Pinpoint the cell where the given text exists, returning its [X, Y] midpoint coordinate. 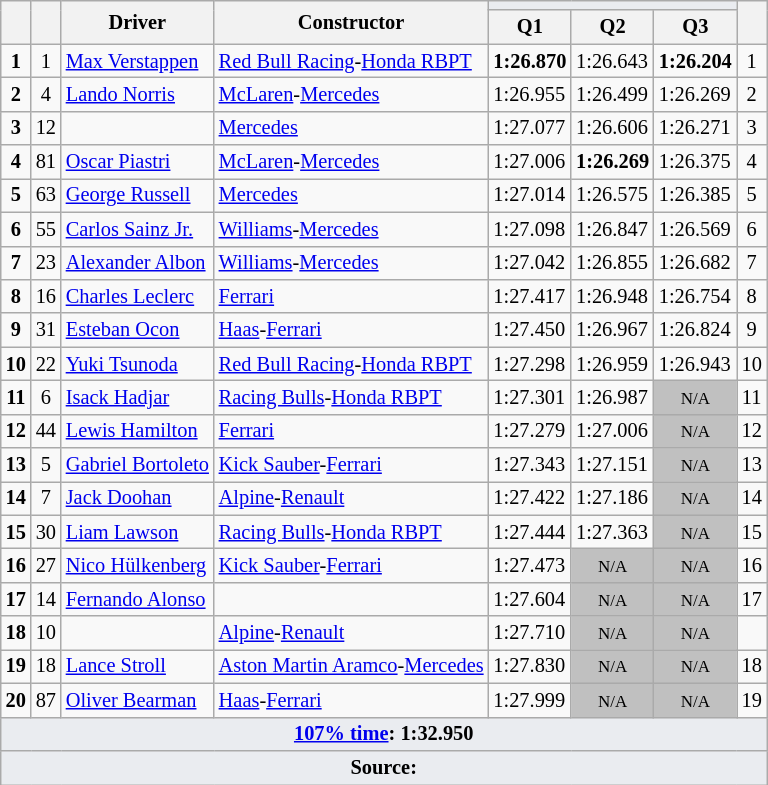
81 [46, 162]
1:27.077 [530, 128]
87 [46, 700]
Max Verstappen [138, 61]
Esteban Ocon [138, 330]
1:27.422 [530, 498]
44 [46, 431]
1:26.754 [696, 296]
1:27.830 [530, 666]
1:26.682 [696, 263]
Q3 [696, 27]
1:26.643 [612, 61]
20 [16, 700]
Constructor [352, 22]
Yuki Tsunoda [138, 364]
Q1 [530, 27]
1:27.301 [530, 397]
1:26.385 [696, 195]
30 [46, 532]
Carlos Sainz Jr. [138, 229]
George Russell [138, 195]
1:27.279 [530, 431]
Lando Norris [138, 94]
1:26.855 [612, 263]
Fernando Alonso [138, 599]
1:26.375 [696, 162]
55 [46, 229]
63 [46, 195]
Isack Hadjar [138, 397]
1:26.204 [696, 61]
Liam Lawson [138, 532]
1:26.824 [696, 330]
1:26.847 [612, 229]
Oliver Bearman [138, 700]
Nico Hülkenberg [138, 565]
1:27.343 [530, 465]
1:27.186 [612, 498]
1:26.967 [612, 330]
1:27.450 [530, 330]
1:27.999 [530, 700]
Source: [384, 767]
Gabriel Bortoleto [138, 465]
Lewis Hamilton [138, 431]
1:27.473 [530, 565]
1:27.098 [530, 229]
1:27.444 [530, 532]
Jack Doohan [138, 498]
107% time: 1:32.950 [384, 734]
1:27.417 [530, 296]
1:26.959 [612, 364]
1:26.569 [696, 229]
27 [46, 565]
1:26.943 [696, 364]
Q2 [612, 27]
1:27.042 [530, 263]
1:27.298 [530, 364]
23 [46, 263]
1:27.604 [530, 599]
1:26.606 [612, 128]
Oscar Piastri [138, 162]
1:26.499 [612, 94]
1:27.014 [530, 195]
Charles Leclerc [138, 296]
1:26.987 [612, 397]
Lance Stroll [138, 666]
1:27.710 [530, 633]
Alexander Albon [138, 263]
22 [46, 364]
1:26.948 [612, 296]
Aston Martin Aramco-Mercedes [352, 666]
1:26.955 [530, 94]
1:27.151 [612, 465]
1:26.271 [696, 128]
1:26.575 [612, 195]
1:27.363 [612, 532]
Driver [138, 22]
1:26.870 [530, 61]
31 [46, 330]
